From the cell containing the given text, extract its center point as (x, y) coordinate. 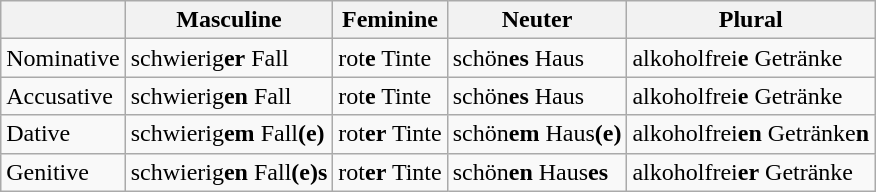
alkoholfreien Getränken (751, 134)
Dative (63, 134)
schönen Hauses (537, 172)
schönem Haus(e) (537, 134)
Masculine (229, 20)
Nominative (63, 58)
Genitive (63, 172)
schwierigen Fall (229, 96)
schwieriger Fall (229, 58)
Accusative (63, 96)
schwierigen Fall(e)s (229, 172)
alkoholfreier Getränke (751, 172)
Feminine (390, 20)
Neuter (537, 20)
Plural (751, 20)
schwierigem Fall(e) (229, 134)
